Detect which cell encompasses the target text, then output its [X, Y] center coordinate. 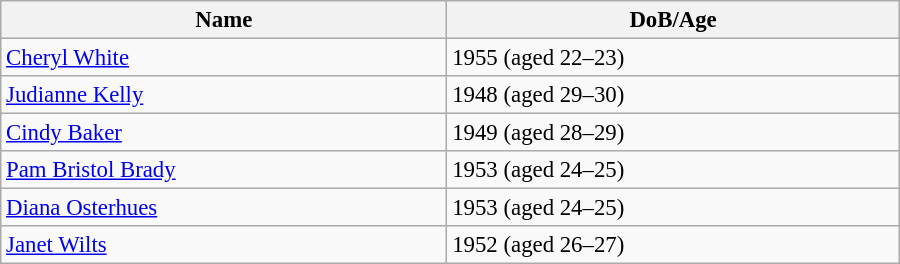
Name [224, 20]
1952 (aged 26–27) [673, 245]
Pam Bristol Brady [224, 170]
DoB/Age [673, 20]
Janet Wilts [224, 245]
1949 (aged 28–29) [673, 133]
1955 (aged 22–23) [673, 58]
Judianne Kelly [224, 95]
1948 (aged 29–30) [673, 95]
Cindy Baker [224, 133]
Diana Osterhues [224, 208]
Cheryl White [224, 58]
